Provide the (x, y) coordinate of the cell's center where the given text is located.  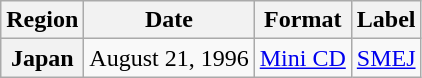
Date (169, 20)
SMEJ (386, 58)
Format (302, 20)
Label (386, 20)
Mini CD (302, 58)
Region (42, 20)
August 21, 1996 (169, 58)
Japan (42, 58)
